Detect which cell encompasses the target text, then output its [X, Y] center coordinate. 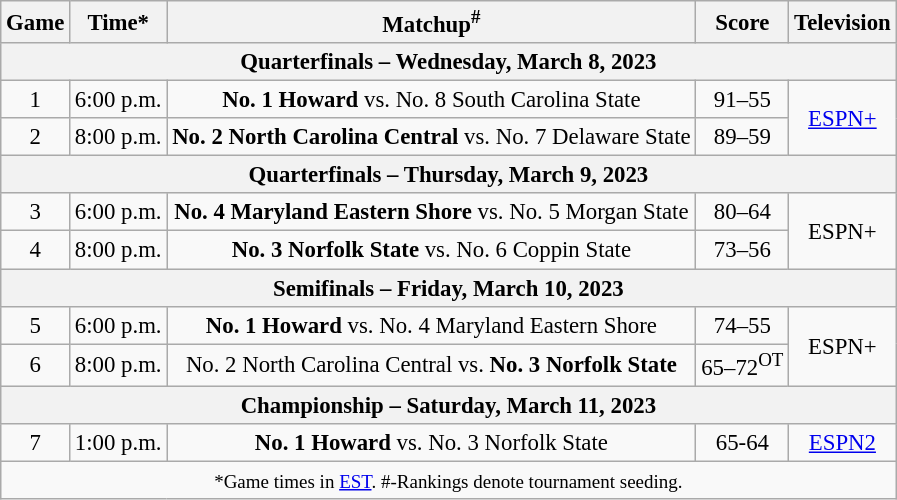
73–56 [742, 250]
*Game times in EST. #-Rankings denote tournament seeding. [448, 480]
91–55 [742, 100]
65-64 [742, 443]
No. 4 Maryland Eastern Shore vs. No. 5 Morgan State [432, 213]
1:00 p.m. [118, 443]
2 [36, 137]
Time* [118, 22]
Quarterfinals – Thursday, March 9, 2023 [448, 175]
4 [36, 250]
Championship – Saturday, March 11, 2023 [448, 405]
80–64 [742, 213]
3 [36, 213]
ESPN2 [842, 443]
Matchup# [432, 22]
5 [36, 325]
Game [36, 22]
No. 2 North Carolina Central vs. No. 3 Norfolk State [432, 365]
Television [842, 22]
74–55 [742, 325]
Semifinals – Friday, March 10, 2023 [448, 288]
6 [36, 365]
No. 2 North Carolina Central vs. No. 7 Delaware State [432, 137]
65–72OT [742, 365]
Quarterfinals – Wednesday, March 8, 2023 [448, 62]
89–59 [742, 137]
Score [742, 22]
No. 1 Howard vs. No. 4 Maryland Eastern Shore [432, 325]
7 [36, 443]
No. 1 Howard vs. No. 8 South Carolina State [432, 100]
1 [36, 100]
No. 3 Norfolk State vs. No. 6 Coppin State [432, 250]
No. 1 Howard vs. No. 3 Norfolk State [432, 443]
